Pinpoint the cell where the given text exists, returning its [X, Y] midpoint coordinate. 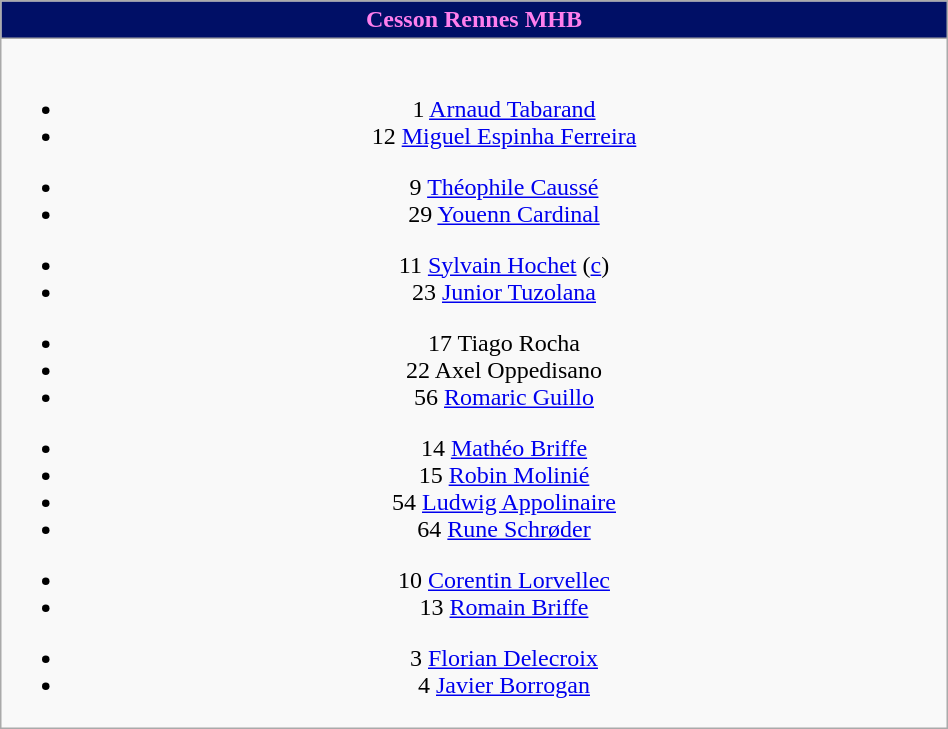
Cesson Rennes MHB [474, 20]
